Detect which cell encompasses the target text, then output its (x, y) center coordinate. 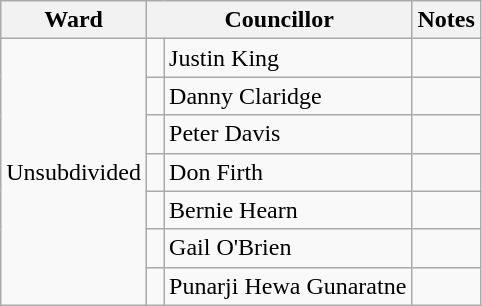
Notes (446, 20)
Punarji Hewa Gunaratne (288, 286)
Bernie Hearn (288, 210)
Unsubdivided (74, 172)
Danny Claridge (288, 96)
Councillor (278, 20)
Peter Davis (288, 134)
Don Firth (288, 172)
Ward (74, 20)
Gail O'Brien (288, 248)
Justin King (288, 58)
